Capture the cell that displays the provided text and extract its (x, y) central coordinate. 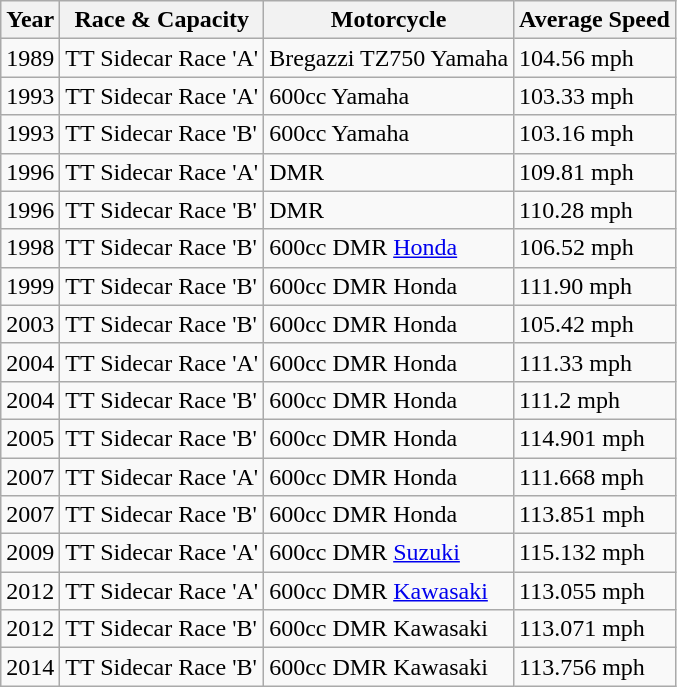
114.901 mph (595, 438)
2009 (30, 553)
Motorcycle (389, 20)
111.2 mph (595, 400)
115.132 mph (595, 553)
Average Speed (595, 20)
600cc DMR Suzuki (389, 553)
Race & Capacity (162, 20)
111.90 mph (595, 286)
2003 (30, 324)
103.33 mph (595, 96)
105.42 mph (595, 324)
113.851 mph (595, 515)
109.81 mph (595, 172)
1989 (30, 58)
Bregazzi TZ750 Yamaha (389, 58)
113.756 mph (595, 667)
2014 (30, 667)
106.52 mph (595, 248)
104.56 mph (595, 58)
103.16 mph (595, 134)
113.071 mph (595, 629)
1999 (30, 286)
110.28 mph (595, 210)
111.668 mph (595, 477)
2005 (30, 438)
111.33 mph (595, 362)
113.055 mph (595, 591)
1998 (30, 248)
Year (30, 20)
